Return the (X, Y) coordinate for the center point of the cell that contains the specified text.  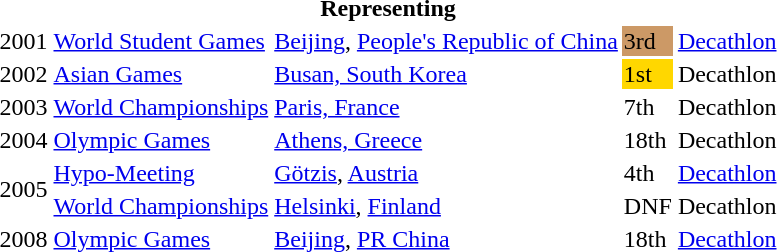
Hypo-Meeting (161, 173)
Asian Games (161, 74)
7th (648, 107)
3rd (648, 41)
Götzis, Austria (446, 173)
DNF (648, 206)
Olympic Games (161, 140)
Busan, South Korea (446, 74)
Beijing, People's Republic of China (446, 41)
Paris, France (446, 107)
4th (648, 173)
Athens, Greece (446, 140)
Helsinki, Finland (446, 206)
18th (648, 140)
World Student Games (161, 41)
1st (648, 74)
